Capture the cell that displays the provided text and extract its (X, Y) central coordinate. 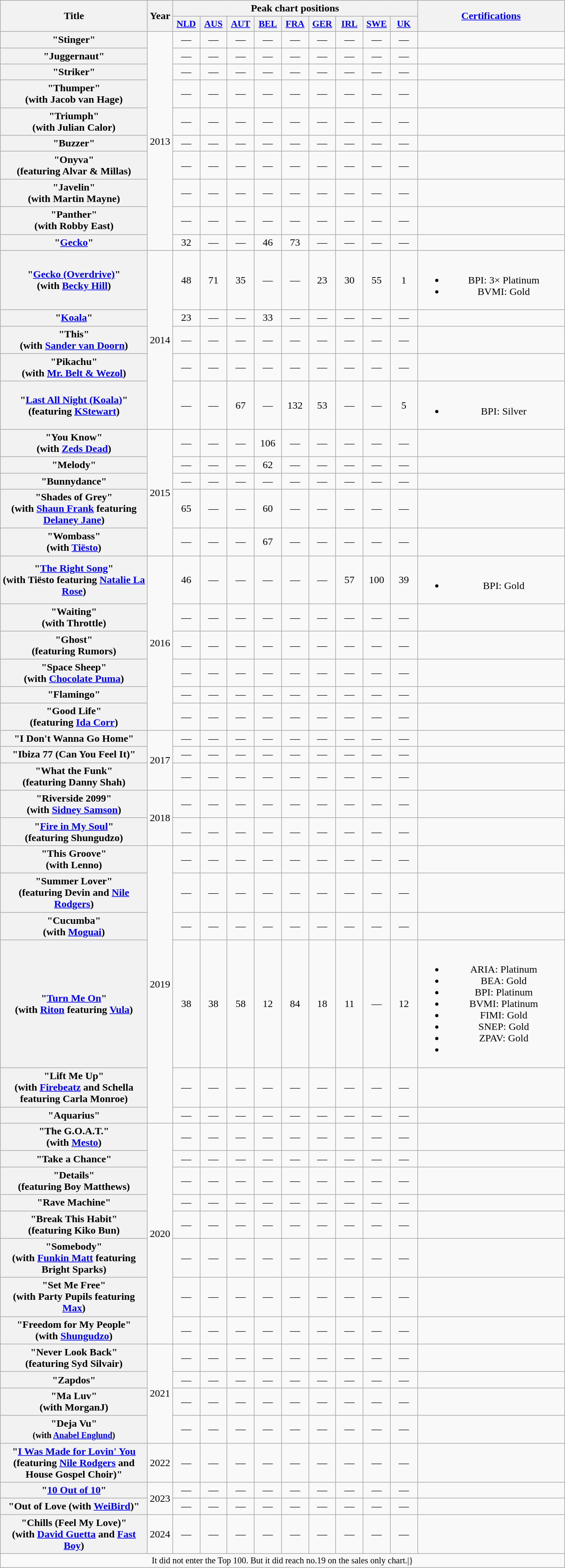
57 (350, 580)
Peak chart positions (295, 8)
"This Groove" (with Lenno) (74, 859)
53 (322, 405)
62 (268, 465)
1 (404, 280)
"Riverside 2099" (with Sidney Samson) (74, 804)
UK (404, 24)
IRL (350, 24)
71 (213, 280)
― (322, 1534)
84 (295, 1004)
2014 (160, 339)
58 (241, 1004)
"Good Life"(featuring Ida Corr) (74, 716)
"Pikachu"(with Mr. Belt & Wezol) (74, 367)
2023 (160, 1498)
"Rave Machine" (74, 1203)
"Ghost"(featuring Rumors) (74, 645)
FRA (295, 24)
"Triumph"(with Julian Calor) (74, 121)
"Melody" (74, 465)
35 (241, 280)
2017 (160, 760)
"Fire in My Soul"(featuring Shungudzo) (74, 832)
48 (186, 280)
33 (268, 318)
"The Right Song"(with Tiësto featuring Natalie La Rose) (74, 580)
2016 (160, 643)
"Wombass"(with Tiësto) (74, 542)
AUS (213, 24)
"Freedom for My People" (with Shungudzo) (74, 1330)
"Details" (featuring Boy Matthews) (74, 1181)
"Space Sheep"(with Chocolate Puma) (74, 673)
"I Don't Wanna Go Home" (74, 738)
Certifications (491, 16)
"Stinger" (74, 39)
"Striker" (74, 72)
"What the Funk"(featuring Danny Shah) (74, 777)
"Shades of Grey"(with Shaun Frank featuring Delaney Jane) (74, 509)
65 (186, 509)
"Chills (Feel My Love)"(with David Guetta and Fast Boy) (74, 1534)
"Ibiza 77 (Can You Feel It)" (74, 755)
"Waiting"(with Throttle) (74, 618)
2020 (160, 1234)
"Juggernaut" (74, 56)
BPI: Silver (491, 405)
GER (322, 24)
11 (350, 1004)
"Break This Habit" (featuring Kiko Bun) (74, 1225)
"Never Look Back" (featuring Syd Silvair) (74, 1358)
It did not enter the Top 100. But it did reach no.19 on the sales only chart.|} (282, 1561)
73 (295, 242)
AUT (241, 24)
"Summer Lover" (featuring Devin and Nile Rodgers) (74, 892)
"Gecko (Overdrive)"(with Becky Hill) (74, 280)
55 (377, 280)
39 (404, 580)
SWE (377, 24)
60 (268, 509)
"Flamingo" (74, 695)
Title (74, 16)
"Thumper"(with Jacob van Hage) (74, 94)
"Cucumba" (with Moguai) (74, 926)
"This"(with Sander van Doorn) (74, 339)
"Koala" (74, 318)
"Lift Me Up" (with Firebeatz and Schella featuring Carla Monroe) (74, 1088)
2021 (160, 1394)
"Set Me Free" (with Party Pupils featuring Max) (74, 1297)
"You Know"(with Zeds Dead) (74, 443)
"Panther"(with Robby East) (74, 221)
"Deja Vu"(with Anabel Englund) (74, 1429)
2019 (160, 984)
"Aquarius" (74, 1115)
"Gecko" (74, 242)
2018 (160, 818)
BEL (268, 24)
106 (268, 443)
BPI: 3× PlatinumBVMI: Gold (491, 280)
18 (322, 1004)
NLD (186, 24)
"Somebody" (with Funkin Matt featuring Bright Sparks) (74, 1258)
2024 (160, 1534)
"Last All Night (Koala)"(featuring KStewart) (74, 405)
"Javelin"(with Martin Mayne) (74, 193)
"Turn Me On" (with Riton featuring Vula) (74, 1004)
"Out of Love (with WeiBird)" (74, 1506)
"Bunnydance" (74, 481)
"10 Out of 10" (74, 1490)
"Ma Luv" (with MorganJ) (74, 1401)
"The G.O.A.T." (with Mesto) (74, 1137)
100 (377, 580)
32 (186, 242)
"Buzzer" (74, 143)
"Onyva"(featuring Alvar & Millas) (74, 165)
"Zapdos" (74, 1380)
132 (295, 405)
5 (404, 405)
2015 (160, 492)
Year (160, 16)
2022 (160, 1462)
"Take a Chance" (74, 1159)
ARIA: PlatinumBEA: GoldBPI: PlatinumBVMI: PlatinumFIMI: GoldSNEP: GoldZPAV: Gold (491, 1004)
30 (350, 280)
BPI: Gold (491, 580)
"I Was Made for Lovin' You (featuring Nile Rodgers and House Gospel Choir)" (74, 1462)
2013 (160, 141)
